Capture the cell that displays the provided text and extract its [X, Y] central coordinate. 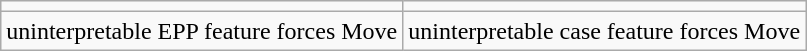
uninterpretable case feature forces Move [604, 31]
uninterpretable EPP feature forces Move [202, 31]
